Detect which cell encompasses the target text, then output its (X, Y) center coordinate. 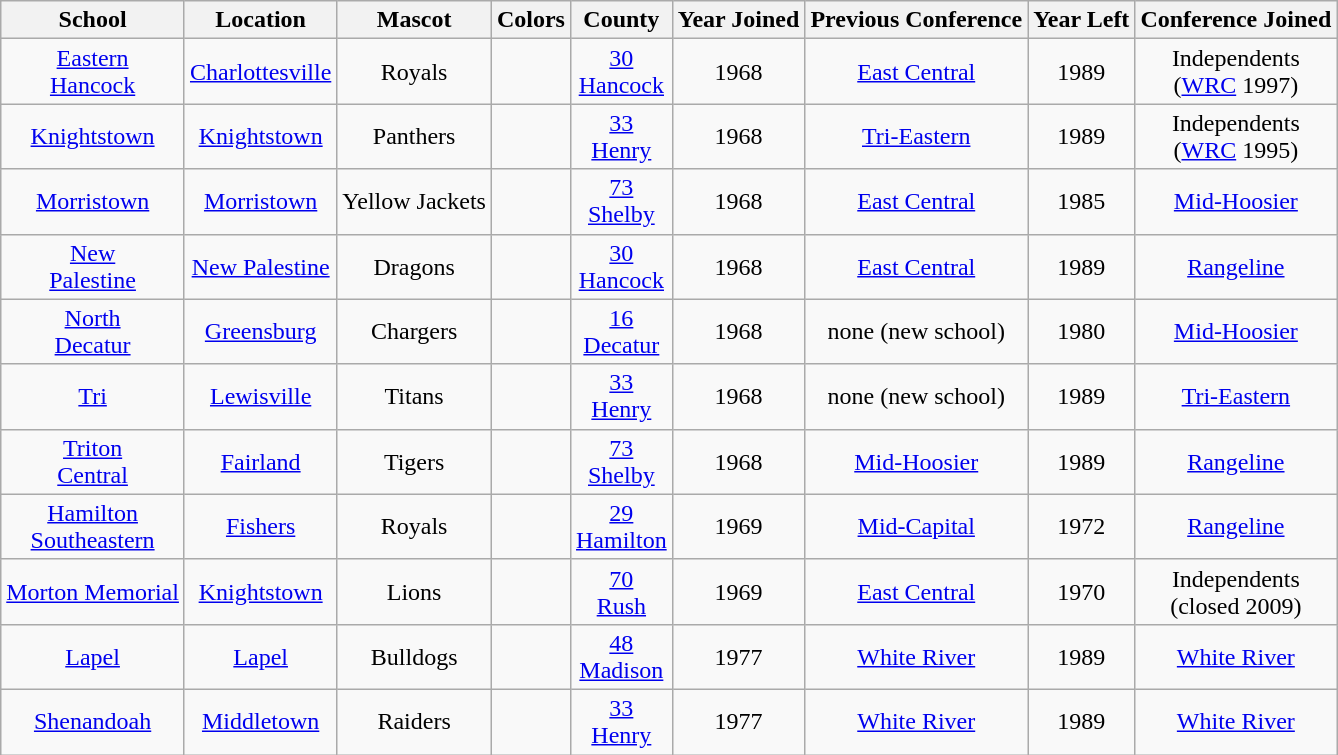
Charlottesville (260, 72)
Independents(closed 2009) (1236, 592)
Yellow Jackets (414, 202)
Shenandoah (93, 722)
Conference Joined (1236, 20)
Chargers (414, 332)
Independents(WRC 1997) (1236, 72)
Colors (530, 20)
16 Decatur (621, 332)
Tri (93, 396)
48 Madison (621, 656)
70 Rush (621, 592)
Triton Central (93, 462)
1972 (1082, 526)
Raiders (414, 722)
1985 (1082, 202)
Year Joined (738, 20)
Year Left (1082, 20)
Mid-Capital (916, 526)
Lions (414, 592)
29 Hamilton (621, 526)
Bulldogs (414, 656)
Panthers (414, 136)
1980 (1082, 332)
Hamilton Southeastern (93, 526)
Independents(WRC 1995) (1236, 136)
Mascot (414, 20)
Morton Memorial (93, 592)
Location (260, 20)
Titans (414, 396)
Fairland (260, 462)
Eastern Hancock (93, 72)
1970 (1082, 592)
Tigers (414, 462)
Fishers (260, 526)
Lewisville (260, 396)
School (93, 20)
Middletown (260, 722)
Dragons (414, 266)
County (621, 20)
North Decatur (93, 332)
Previous Conference (916, 20)
Greensburg (260, 332)
